Extract the [x, y] coordinate from the center of the cell holding the provided text.  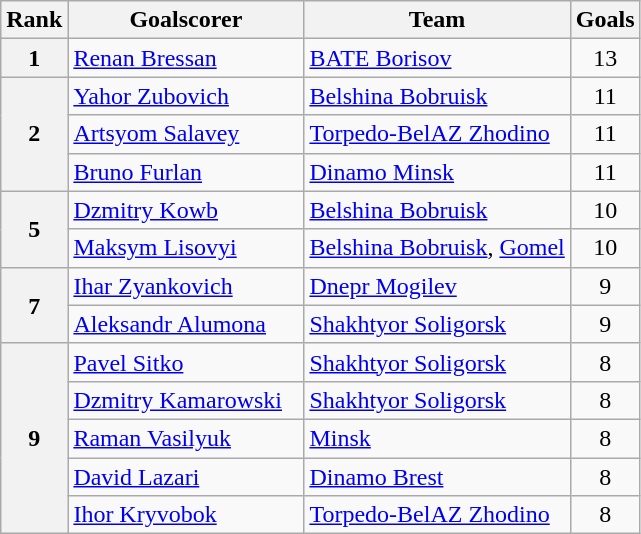
Dzmitry Kamarowski [186, 400]
1 [34, 58]
Renan Bressan [186, 58]
5 [34, 229]
Aleksandr Alumona [186, 324]
13 [605, 58]
Team [437, 20]
Artsyom Salavey [186, 134]
Yahor Zubovich [186, 96]
Dinamo Brest [437, 477]
Dzmitry Kowb [186, 210]
Goalscorer [186, 20]
Rank [34, 20]
Dnepr Mogilev [437, 286]
Maksym Lisovyi [186, 248]
David Lazari [186, 477]
Goals [605, 20]
7 [34, 305]
BATE Borisov [437, 58]
Dinamo Minsk [437, 172]
2 [34, 134]
Ihar Zyankovich [186, 286]
Belshina Bobruisk, Gomel [437, 248]
Bruno Furlan [186, 172]
Ihor Kryvobok [186, 515]
Pavel Sitko [186, 362]
Minsk [437, 438]
Raman Vasilyuk [186, 438]
